Output the [x, y] coordinate of the center of the cell containing the given text.  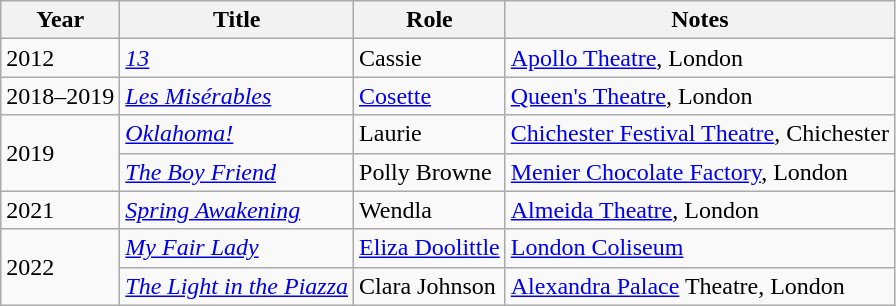
Chichester Festival Theatre, Chichester [700, 134]
Almeida Theatre, London [700, 210]
Eliza Doolittle [430, 248]
Title [237, 20]
Role [430, 20]
Oklahoma! [237, 134]
2018–2019 [60, 96]
13 [237, 58]
Les Misérables [237, 96]
2012 [60, 58]
Cosette [430, 96]
Menier Chocolate Factory, London [700, 172]
Year [60, 20]
Wendla [430, 210]
Cassie [430, 58]
Clara Johnson [430, 286]
Polly Browne [430, 172]
Queen's Theatre, London [700, 96]
Laurie [430, 134]
2022 [60, 267]
2019 [60, 153]
My Fair Lady [237, 248]
The Light in the Piazza [237, 286]
Apollo Theatre, London [700, 58]
2021 [60, 210]
The Boy Friend [237, 172]
Alexandra Palace Theatre, London [700, 286]
Notes [700, 20]
London Coliseum [700, 248]
Spring Awakening [237, 210]
